Search for the cell housing the specified text and yield its [x, y] center coordinate. 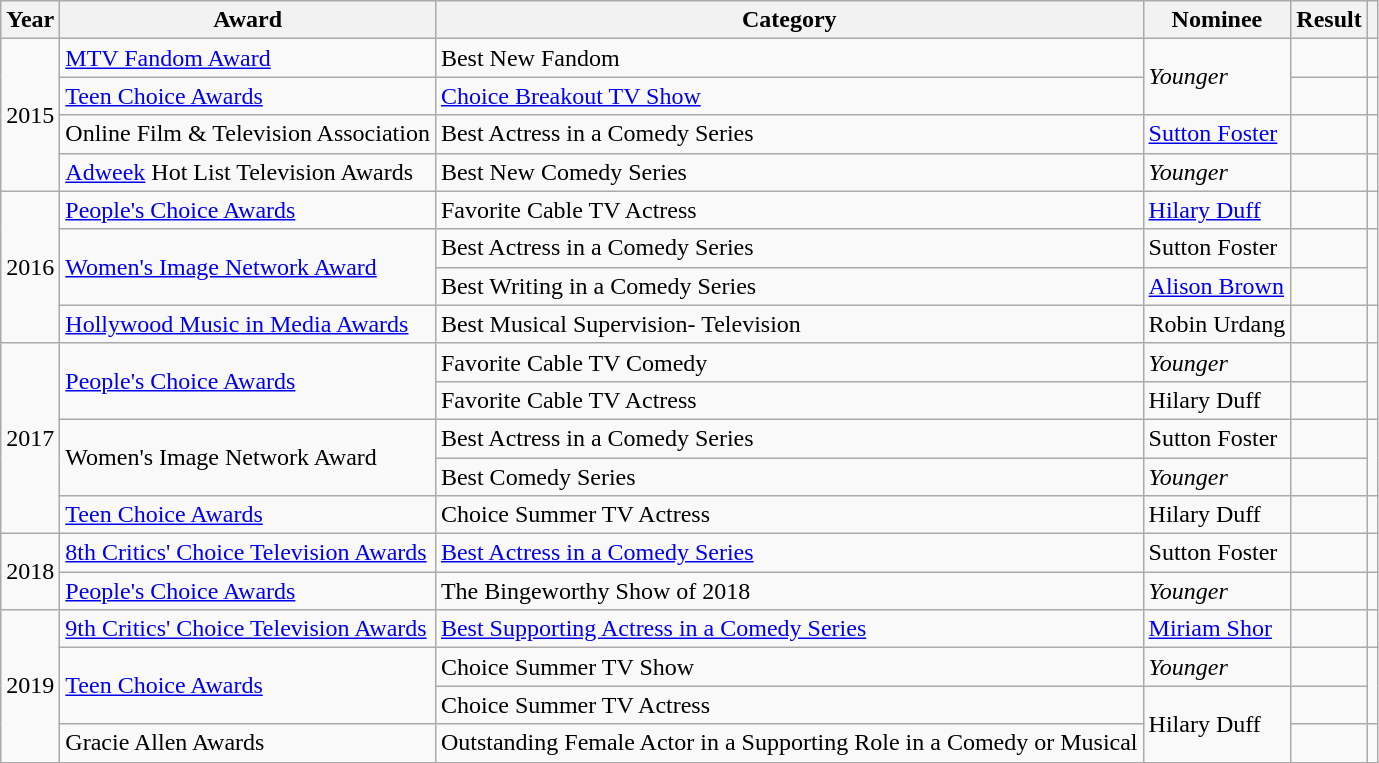
Best Musical Supervision- Television [789, 324]
Robin Urdang [1217, 324]
The Bingeworthy Show of 2018 [789, 591]
Result [1329, 20]
2017 [30, 438]
2015 [30, 115]
Best New Fandom [789, 58]
Miriam Shor [1217, 629]
Best New Comedy Series [789, 172]
Year [30, 20]
Category [789, 20]
9th Critics' Choice Television Awards [248, 629]
Award [248, 20]
Favorite Cable TV Comedy [789, 362]
Gracie Allen Awards [248, 743]
Choice Breakout TV Show [789, 96]
Nominee [1217, 20]
Outstanding Female Actor in a Supporting Role in a Comedy or Musical [789, 743]
Hollywood Music in Media Awards [248, 324]
Adweek Hot List Television Awards [248, 172]
Online Film & Television Association [248, 134]
2019 [30, 686]
Alison Brown [1217, 286]
Best Writing in a Comedy Series [789, 286]
Choice Summer TV Show [789, 667]
MTV Fandom Award [248, 58]
2016 [30, 267]
8th Critics' Choice Television Awards [248, 553]
Best Comedy Series [789, 477]
Best Supporting Actress in a Comedy Series [789, 629]
2018 [30, 572]
